Provide the [x, y] coordinate of the cell's center where the given text is located.  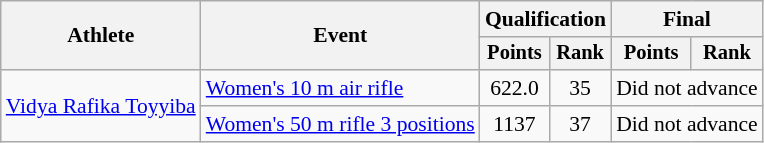
622.0 [514, 88]
37 [580, 124]
Women's 50 m rifle 3 positions [340, 124]
Event [340, 36]
Final [687, 19]
Vidya Rafika Toyyiba [101, 106]
Women's 10 m air rifle [340, 88]
35 [580, 88]
Athlete [101, 36]
1137 [514, 124]
Qualification [546, 19]
